Pinpoint the cell where the given text exists, returning its [X, Y] midpoint coordinate. 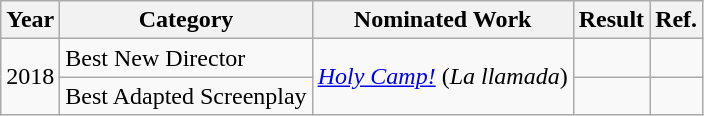
Result [611, 20]
Holy Camp! (La llamada) [442, 77]
Best New Director [186, 58]
Nominated Work [442, 20]
Year [30, 20]
Best Adapted Screenplay [186, 96]
2018 [30, 77]
Ref. [676, 20]
Category [186, 20]
